Detect which cell encompasses the target text, then output its [x, y] center coordinate. 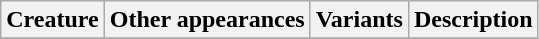
Other appearances [207, 20]
Description [473, 20]
Creature [52, 20]
Variants [359, 20]
